For the text-containing cell, return its midpoint in (x, y) coordinate format. 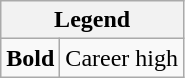
Bold (30, 58)
Career high (122, 58)
Legend (92, 20)
